Detect which cell encompasses the target text, then output its (x, y) center coordinate. 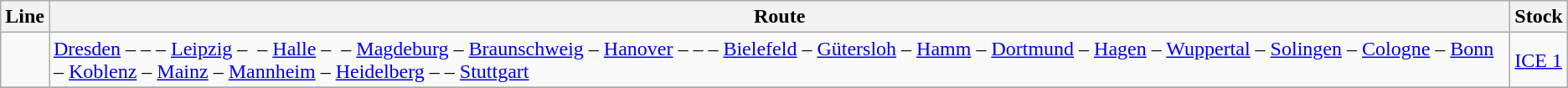
Line (25, 17)
ICE 1 (1539, 60)
Stock (1539, 17)
Route (779, 17)
